Locate the cell with the specified text and output its (X, Y) center coordinate. 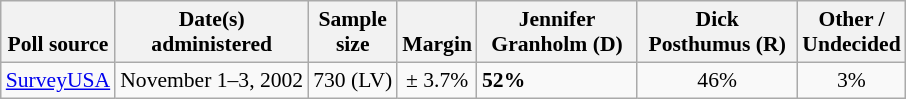
Date(s)administered (212, 32)
JenniferGranholm (D) (557, 32)
SurveyUSA (58, 80)
DickPosthumus (R) (717, 32)
± 3.7% (437, 80)
Poll source (58, 32)
Samplesize (352, 32)
3% (851, 80)
Margin (437, 32)
Other /Undecided (851, 32)
November 1–3, 2002 (212, 80)
730 (LV) (352, 80)
52% (557, 80)
46% (717, 80)
